Capture the cell that displays the provided text and extract its (x, y) central coordinate. 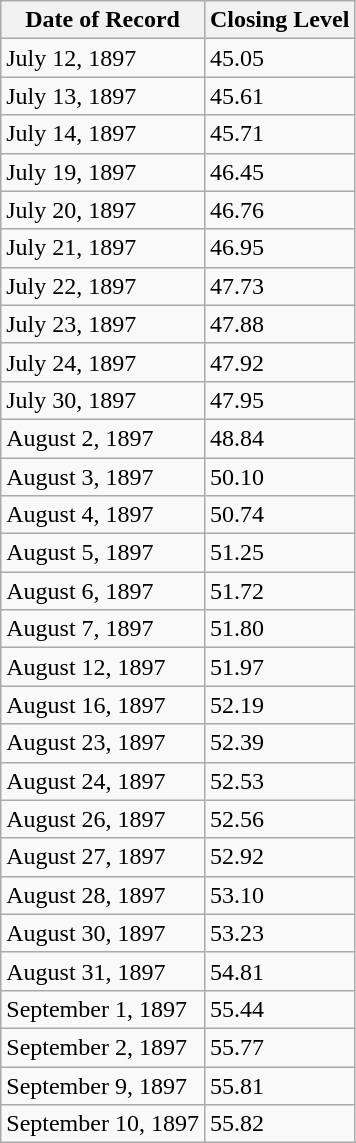
51.72 (279, 591)
July 13, 1897 (103, 96)
55.77 (279, 1047)
July 30, 1897 (103, 400)
45.61 (279, 96)
July 23, 1897 (103, 324)
53.10 (279, 895)
July 12, 1897 (103, 58)
August 4, 1897 (103, 515)
55.82 (279, 1124)
August 2, 1897 (103, 438)
August 16, 1897 (103, 705)
July 21, 1897 (103, 248)
51.97 (279, 667)
50.74 (279, 515)
55.81 (279, 1085)
55.44 (279, 1009)
48.84 (279, 438)
45.05 (279, 58)
July 20, 1897 (103, 210)
July 24, 1897 (103, 362)
August 7, 1897 (103, 629)
September 9, 1897 (103, 1085)
47.95 (279, 400)
August 12, 1897 (103, 667)
August 6, 1897 (103, 591)
September 2, 1897 (103, 1047)
52.56 (279, 819)
August 5, 1897 (103, 553)
54.81 (279, 971)
45.71 (279, 134)
August 28, 1897 (103, 895)
September 1, 1897 (103, 1009)
47.88 (279, 324)
46.45 (279, 172)
Date of Record (103, 20)
August 26, 1897 (103, 819)
47.73 (279, 286)
July 19, 1897 (103, 172)
52.92 (279, 857)
August 23, 1897 (103, 743)
August 30, 1897 (103, 933)
50.10 (279, 477)
July 14, 1897 (103, 134)
46.76 (279, 210)
52.53 (279, 781)
August 3, 1897 (103, 477)
51.25 (279, 553)
47.92 (279, 362)
August 27, 1897 (103, 857)
August 31, 1897 (103, 971)
September 10, 1897 (103, 1124)
51.80 (279, 629)
52.39 (279, 743)
August 24, 1897 (103, 781)
46.95 (279, 248)
53.23 (279, 933)
Closing Level (279, 20)
July 22, 1897 (103, 286)
52.19 (279, 705)
